Return the [X, Y] coordinate for the center point of the cell that contains the specified text.  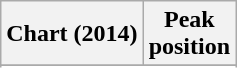
Chart (2014) [72, 34]
Peakposition [189, 34]
